Extract the (x, y) coordinate from the center of the cell holding the provided text.  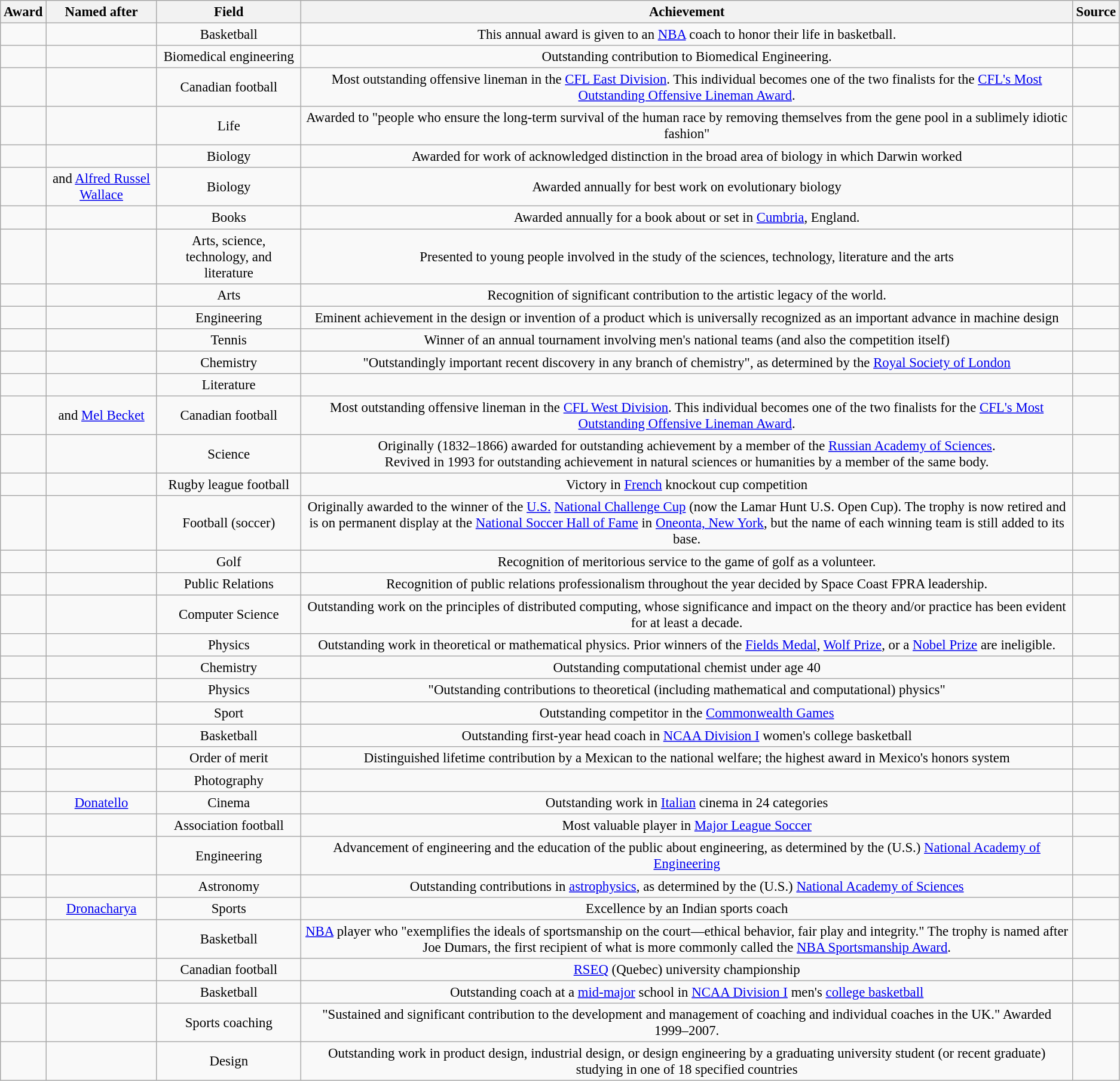
"Outstanding contributions to theoretical (including mathematical and computational) physics" (687, 691)
Biomedical engineering (228, 57)
Eminent achievement in the design or invention of a product which is universally recognized as an important advance in machine design (687, 317)
Sports coaching (228, 1022)
Association football (228, 825)
Donatello (102, 803)
Achievement (687, 12)
Award (23, 12)
and Mel Becket (102, 415)
Outstanding contributions in astrophysics, as determined by the (U.S.) National Academy of Sciences (687, 886)
Excellence by an Indian sports coach (687, 909)
This annual award is given to an NBA coach to honor their life in basketball. (687, 35)
Books (228, 218)
Literature (228, 385)
Arts, science, technology, and literature (228, 256)
Outstanding work in theoretical or mathematical physics. Prior winners of the Fields Medal, Wolf Prize, or a Nobel Prize are ineligible. (687, 645)
"Sustained and significant contribution to the development and management of coaching and individual coaches in the UK." Awarded 1999–2007. (687, 1022)
Outstanding first-year head coach in NCAA Division I women's college basketball (687, 735)
Source (1096, 12)
Awarded annually for a book about or set in Cumbria, England. (687, 218)
Outstanding computational chemist under age 40 (687, 668)
Computer Science (228, 615)
Order of merit (228, 758)
Recognition of meritorious service to the game of golf as a volunteer. (687, 562)
Distinguished lifetime contribution by a Mexican to the national welfare; the highest award in Mexico's honors system (687, 758)
Football (soccer) (228, 523)
Presented to young people involved in the study of the sciences, technology, literature and the arts (687, 256)
Named after (102, 12)
Golf (228, 562)
Life (228, 126)
"Outstandingly important recent discovery in any branch of chemistry", as determined by the Royal Society of London (687, 362)
Cinema (228, 803)
and Alfred Russel Wallace (102, 187)
Awarded for work of acknowledged distinction in the broad area of biology in which Darwin worked (687, 157)
Astronomy (228, 886)
Outstanding competitor in the Commonwealth Games (687, 713)
Winner of an annual tournament involving men's national teams (and also the competition itself) (687, 340)
Dronacharya (102, 909)
Outstanding coach at a mid-major school in NCAA Division I men's college basketball (687, 993)
Arts (228, 295)
Rugby league football (228, 484)
Public Relations (228, 584)
Advancement of engineering and the education of the public about engineering, as determined by the (U.S.) National Academy of Engineering (687, 856)
Sports (228, 909)
Recognition of significant contribution to the artistic legacy of the world. (687, 295)
Awarded to "people who ensure the long-term survival of the human race by removing themselves from the gene pool in a sublimely idiotic fashion" (687, 126)
Photography (228, 780)
Awarded annually for best work on evolutionary biology (687, 187)
Science (228, 454)
Recognition of public relations professionalism throughout the year decided by Space Coast FPRA leadership. (687, 584)
RSEQ (Quebec) university championship (687, 970)
Tennis (228, 340)
Field (228, 12)
Design (228, 1062)
Sport (228, 713)
Most valuable player in Major League Soccer (687, 825)
Outstanding contribution to Biomedical Engineering. (687, 57)
Outstanding work in Italian cinema in 24 categories (687, 803)
Victory in French knockout cup competition (687, 484)
